Provide the [X, Y] coordinate of the cell's center where the given text is located.  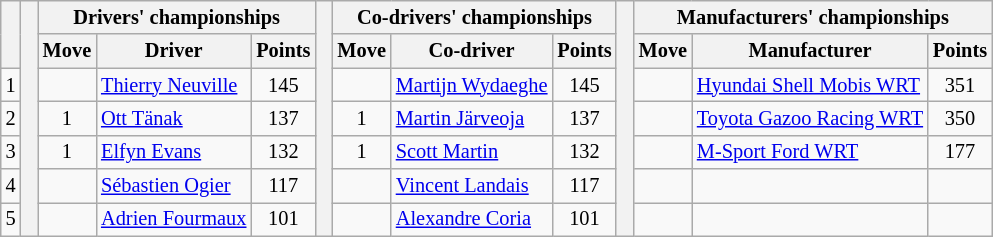
Manufacturer [810, 51]
Drivers' championships [177, 17]
Sébastien Ogier [174, 186]
351 [960, 85]
M-Sport Ford WRT [810, 152]
Hyundai Shell Mobis WRT [810, 85]
2 [11, 118]
Manufacturers' championships [813, 17]
Driver [174, 51]
Co-driver [472, 51]
Adrien Fourmaux [174, 219]
Toyota Gazoo Racing WRT [810, 118]
Martin Järveoja [472, 118]
Alexandre Coria [472, 219]
Co-drivers' championships [475, 17]
Scott Martin [472, 152]
Ott Tänak [174, 118]
5 [11, 219]
3 [11, 152]
Thierry Neuville [174, 85]
350 [960, 118]
Vincent Landais [472, 186]
Martijn Wydaeghe [472, 85]
177 [960, 152]
4 [11, 186]
Elfyn Evans [174, 152]
